Detect which cell encompasses the target text, then output its [x, y] center coordinate. 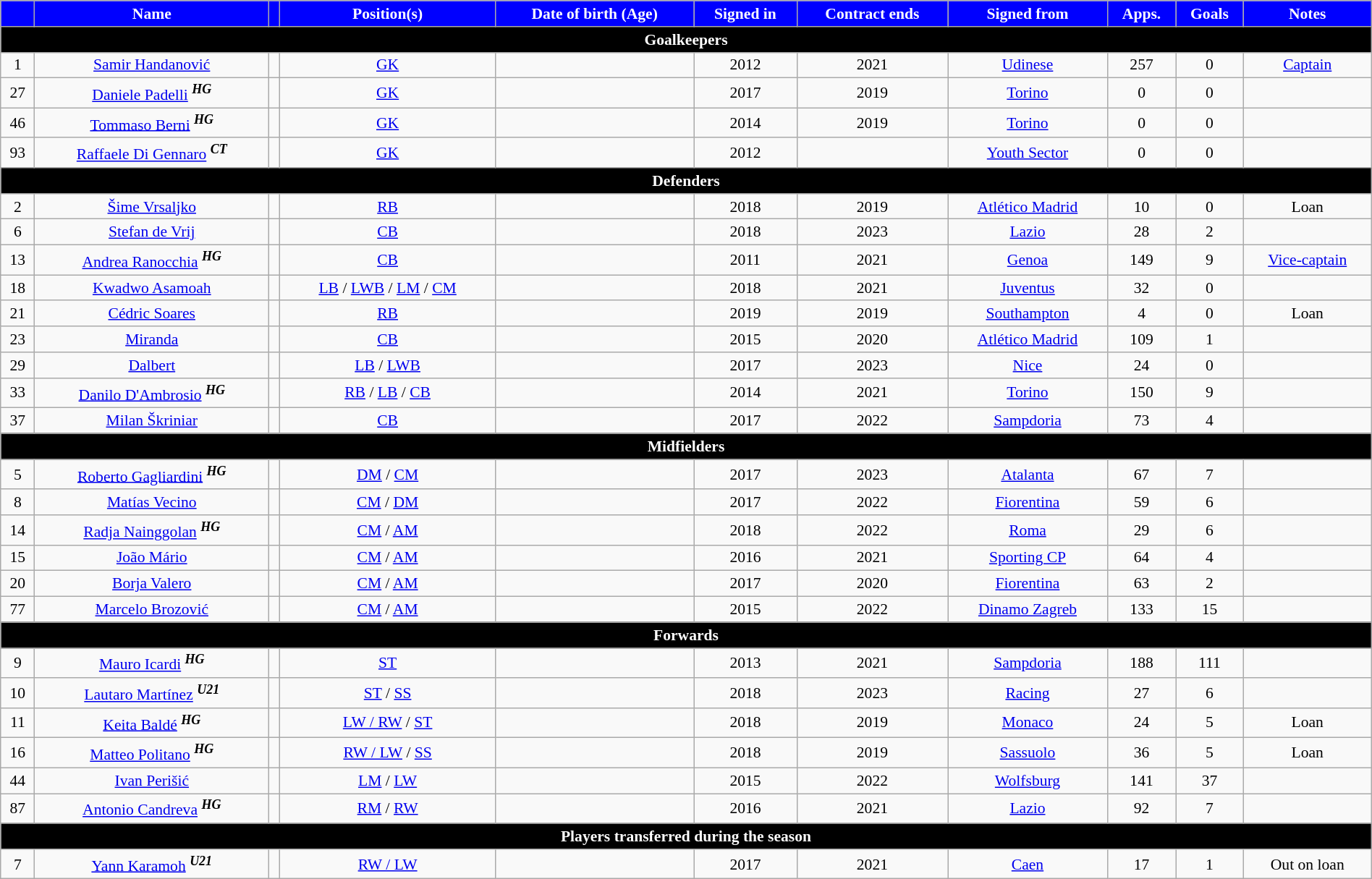
92 [1141, 809]
Players transferred during the season [686, 836]
LM / LW [388, 781]
23 [17, 339]
RB / LB / CB [388, 394]
Yann Karamoh U21 [152, 864]
Mauro Icardi HG [152, 663]
18 [17, 288]
Šime Vrsaljko [152, 207]
Lautaro Martínez U21 [152, 693]
Roberto Gagliardini HG [152, 475]
Danilo D'Ambrosio HG [152, 394]
64 [1141, 559]
LW / RW / ST [388, 723]
Out on loan [1307, 864]
Youth Sector [1028, 153]
73 [1141, 421]
Goals [1210, 14]
36 [1141, 752]
109 [1141, 339]
Antonio Candreva HG [152, 809]
14 [17, 530]
44 [17, 781]
Cédric Soares [152, 314]
87 [17, 809]
2011 [745, 260]
Daniele Padelli HG [152, 93]
Samir Handanović [152, 65]
8 [17, 503]
59 [1141, 503]
Apps. [1141, 14]
RW / LW / SS [388, 752]
Borja Valero [152, 584]
93 [17, 153]
Roma [1028, 530]
Caen [1028, 864]
257 [1141, 65]
Radja Nainggolan HG [152, 530]
Position(s) [388, 14]
Atalanta [1028, 475]
150 [1141, 394]
Kwadwo Asamoah [152, 288]
Raffaele Di Gennaro CT [152, 153]
ST / SS [388, 693]
111 [1210, 663]
Miranda [152, 339]
Dinamo Zagreb [1028, 610]
Racing [1028, 693]
11 [17, 723]
133 [1141, 610]
13 [17, 260]
Marcelo Brozović [152, 610]
16 [17, 752]
Defenders [686, 181]
21 [17, 314]
Notes [1307, 14]
Dalbert [152, 365]
DM / CM [388, 475]
Vice-captain [1307, 260]
Andrea Ranocchia HG [152, 260]
Captain [1307, 65]
Southampton [1028, 314]
Nice [1028, 365]
Date of birth (Age) [595, 14]
33 [17, 394]
63 [1141, 584]
Name [152, 14]
Sporting CP [1028, 559]
Ivan Perišić [152, 781]
Matteo Politano HG [152, 752]
Udinese [1028, 65]
188 [1141, 663]
77 [17, 610]
Midfielders [686, 447]
Stefan de Vrij [152, 232]
141 [1141, 781]
CM / DM [388, 503]
LB / LWB [388, 365]
Sassuolo [1028, 752]
2013 [745, 663]
João Mário [152, 559]
Signed from [1028, 14]
Juventus [1028, 288]
Matías Vecino [152, 503]
28 [1141, 232]
RW / LW [388, 864]
Forwards [686, 635]
Tommaso Berni HG [152, 123]
Contract ends [872, 14]
Wolfsburg [1028, 781]
149 [1141, 260]
Monaco [1028, 723]
Keita Baldé HG [152, 723]
Signed in [745, 14]
LB / LWB / LM / CM [388, 288]
17 [1141, 864]
Genoa [1028, 260]
32 [1141, 288]
46 [17, 123]
ST [388, 663]
Milan Škriniar [152, 421]
Goalkeepers [686, 40]
RM / RW [388, 809]
20 [17, 584]
67 [1141, 475]
